Search for the cell housing the specified text and yield its (X, Y) center coordinate. 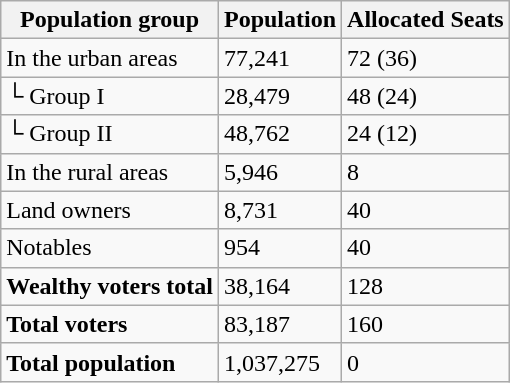
Population group (110, 20)
5,946 (280, 172)
28,479 (280, 96)
Notables (110, 248)
Land owners (110, 210)
8,731 (280, 210)
Allocated Seats (426, 20)
83,187 (280, 324)
Total voters (110, 324)
Total population (110, 362)
48,762 (280, 134)
48 (24) (426, 96)
77,241 (280, 58)
In the rural areas (110, 172)
1,037,275 (280, 362)
72 (36) (426, 58)
38,164 (280, 286)
8 (426, 172)
In the urban areas (110, 58)
Wealthy voters total (110, 286)
└ Group II (110, 134)
128 (426, 286)
Population (280, 20)
24 (12) (426, 134)
954 (280, 248)
└ Group I (110, 96)
160 (426, 324)
0 (426, 362)
